Provide the (X, Y) coordinate of the cell's center where the given text is located.  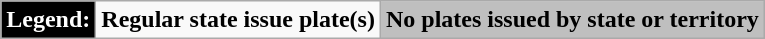
Legend: (48, 20)
No plates issued by state or territory (572, 20)
Regular state issue plate(s) (238, 20)
